Extract the (x, y) coordinate from the center of the cell holding the provided text.  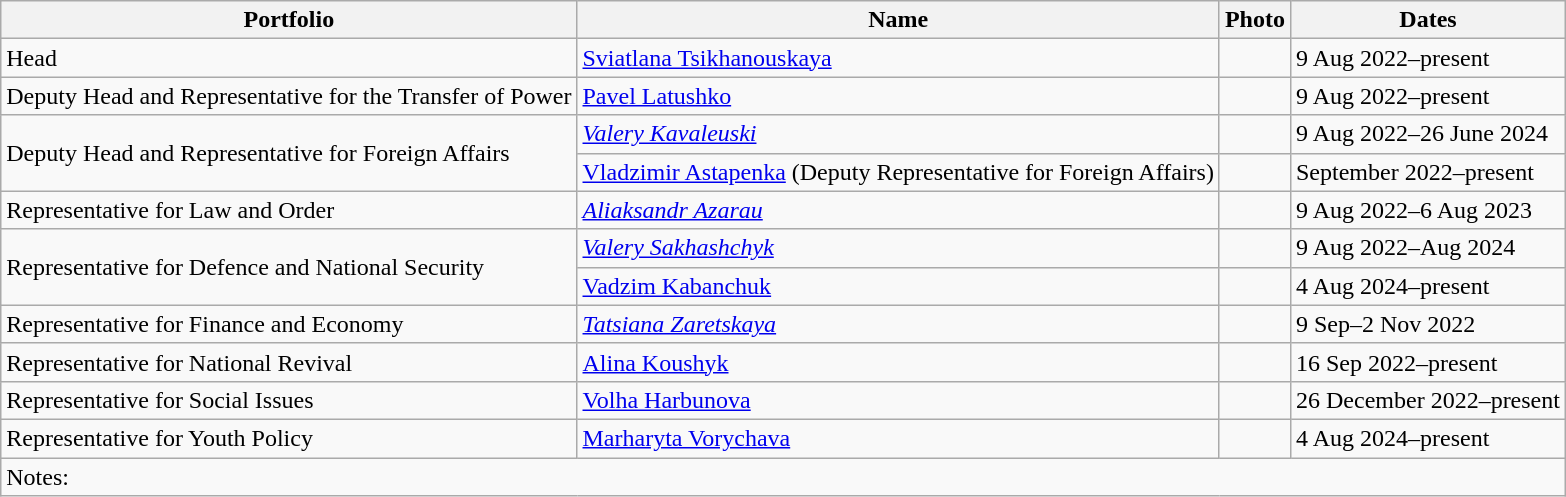
Representative for Law and Order (289, 210)
Volha Harbunova (898, 400)
Name (898, 20)
Representative for Youth Policy (289, 438)
Tatsiana Zaretskaya (898, 324)
Sviatlana Tsikhanouskaya (898, 58)
Pavel Latushko (898, 96)
Representative for Finance and Economy (289, 324)
Representative for Social Issues (289, 400)
Notes: (784, 477)
Representative for National Revival (289, 362)
Representative for Defence and National Security (289, 267)
Aliaksandr Azarau (898, 210)
9 Aug 2022–Aug 2024 (1428, 248)
26 December 2022–present (1428, 400)
Dates (1428, 20)
Vadzim Kabanchuk (898, 286)
Vladzimir Astapenka (Deputy Representative for Foreign Affairs) (898, 172)
9 Aug 2022–26 June 2024 (1428, 134)
September 2022–present (1428, 172)
Marharyta Vorychava (898, 438)
Valery Sakhashchyk (898, 248)
Portfolio (289, 20)
Deputy Head and Representative for Foreign Affairs (289, 153)
Valery Kavaleuski (898, 134)
16 Sep 2022–present (1428, 362)
9 Aug 2022–6 Aug 2023 (1428, 210)
Deputy Head and Representative for the Transfer of Power (289, 96)
Alina Koushyk (898, 362)
Head (289, 58)
Photo (1254, 20)
9 Sep–2 Nov 2022 (1428, 324)
